Determine the [x, y] coordinate at the center of the cell enclosing the given text.  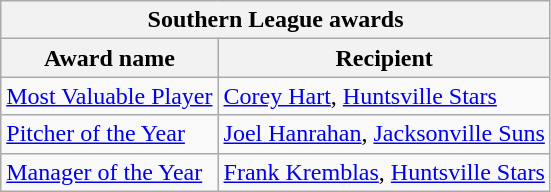
Southern League awards [276, 20]
Most Valuable Player [110, 96]
Pitcher of the Year [110, 134]
Corey Hart, Huntsville Stars [384, 96]
Frank Kremblas, Huntsville Stars [384, 172]
Recipient [384, 58]
Manager of the Year [110, 172]
Joel Hanrahan, Jacksonville Suns [384, 134]
Award name [110, 58]
